Scan for the cell matching the given text and deliver its [x, y] coordinate at center. 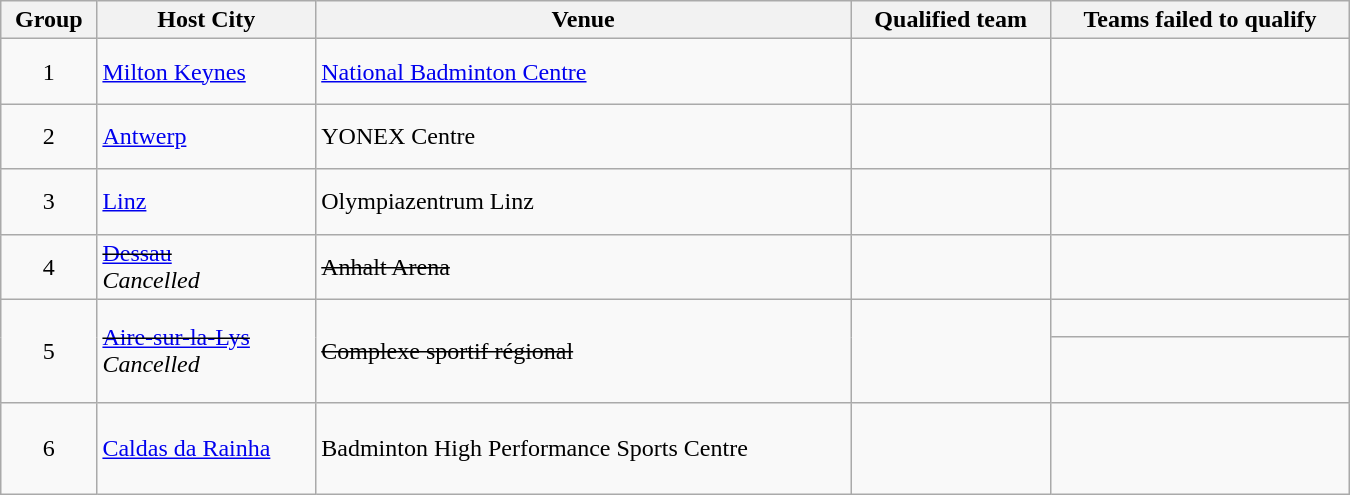
6 [49, 448]
YONEX Centre [584, 136]
Teams failed to qualify [1200, 20]
Anhalt Arena [584, 266]
3 [49, 202]
Milton Keynes [206, 72]
Qualified team [951, 20]
DessauCancelled [206, 266]
Olympiazentrum Linz [584, 202]
4 [49, 266]
Caldas da Rainha [206, 448]
Venue [584, 20]
Antwerp [206, 136]
2 [49, 136]
1 [49, 72]
Host City [206, 20]
5 [49, 350]
Badminton High Performance Sports Centre [584, 448]
Aire-sur-la-LysCancelled [206, 350]
Group [49, 20]
Complexe sportif régional [584, 350]
National Badminton Centre [584, 72]
Linz [206, 202]
